Output the (x, y) coordinate of the center of the cell containing the given text.  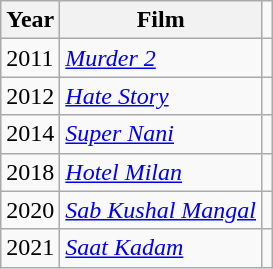
2020 (30, 210)
2021 (30, 248)
Sab Kushal Mangal (161, 210)
2012 (30, 96)
2011 (30, 58)
Year (30, 20)
Hotel Milan (161, 172)
Super Nani (161, 134)
Film (161, 20)
Murder 2 (161, 58)
2018 (30, 172)
Saat Kadam (161, 248)
Hate Story (161, 96)
2014 (30, 134)
